Return (x, y) of the center of cell containing provided text 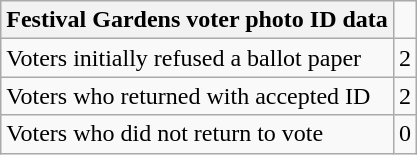
0 (404, 134)
Festival Gardens voter photo ID data (198, 20)
Voters initially refused a ballot paper (198, 58)
Voters who did not return to vote (198, 134)
Voters who returned with accepted ID (198, 96)
